Capture the cell that displays the provided text and extract its (x, y) central coordinate. 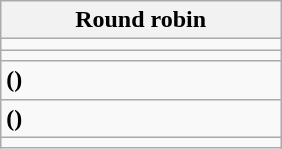
Round robin (141, 20)
